Return [x, y] of the center of cell containing provided text 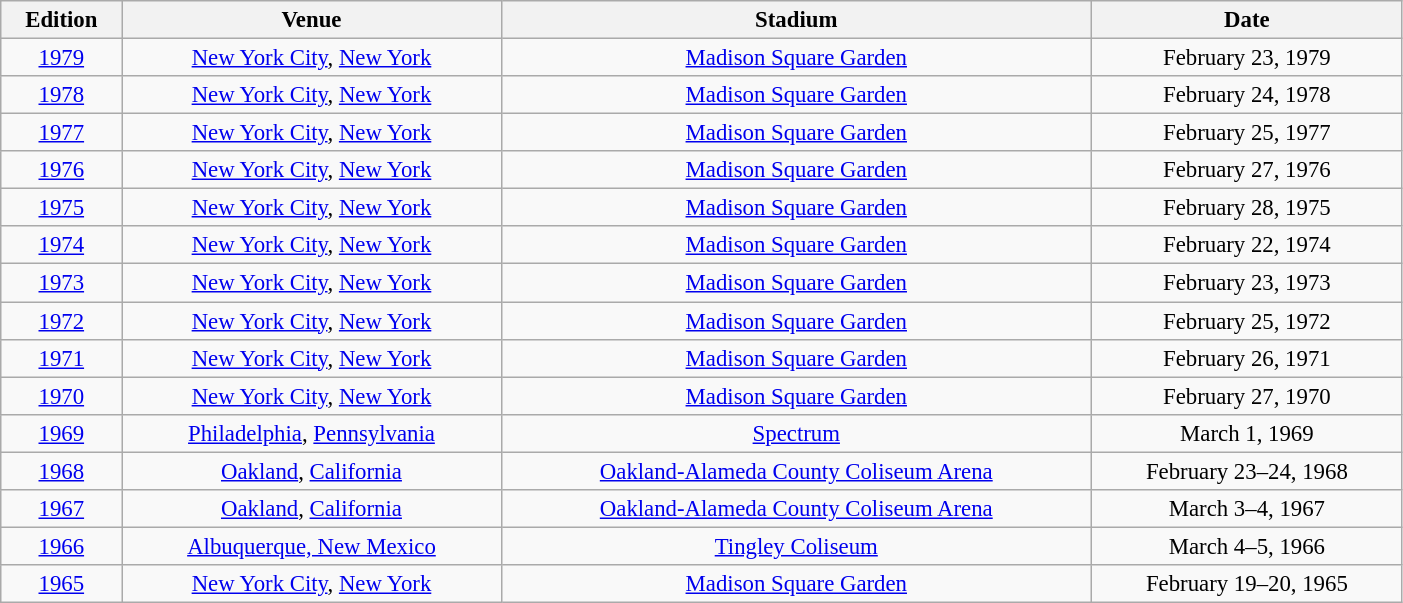
March 4–5, 1966 [1246, 546]
February 25, 1977 [1246, 133]
Philadelphia, Pennsylvania [312, 433]
1973 [62, 283]
1978 [62, 95]
Albuquerque, New Mexico [312, 546]
Edition [62, 20]
1968 [62, 471]
1969 [62, 433]
1974 [62, 245]
February 23, 1979 [1246, 58]
1977 [62, 133]
Venue [312, 20]
1972 [62, 321]
February 26, 1971 [1246, 358]
February 25, 1972 [1246, 321]
February 27, 1970 [1246, 396]
February 23, 1973 [1246, 283]
March 3–4, 1967 [1246, 509]
1967 [62, 509]
Spectrum [796, 433]
Date [1246, 20]
March 1, 1969 [1246, 433]
1979 [62, 58]
Stadium [796, 20]
February 22, 1974 [1246, 245]
1975 [62, 208]
February 27, 1976 [1246, 170]
1965 [62, 584]
1966 [62, 546]
February 24, 1978 [1246, 95]
1971 [62, 358]
1976 [62, 170]
Tingley Coliseum [796, 546]
February 23–24, 1968 [1246, 471]
February 19–20, 1965 [1246, 584]
February 28, 1975 [1246, 208]
1970 [62, 396]
